Capture the cell that displays the provided text and extract its (X, Y) central coordinate. 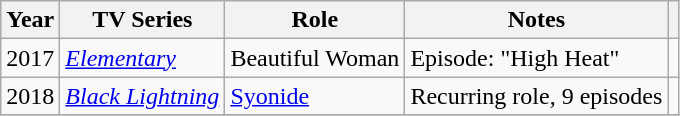
2018 (30, 96)
Black Lightning (142, 96)
Elementary (142, 58)
Year (30, 20)
Episode: "High Heat" (536, 58)
Syonide (315, 96)
Role (315, 20)
2017 (30, 58)
Recurring role, 9 episodes (536, 96)
Notes (536, 20)
Beautiful Woman (315, 58)
TV Series (142, 20)
